Provide the (X, Y) coordinate of the cell's center where the given text is located.  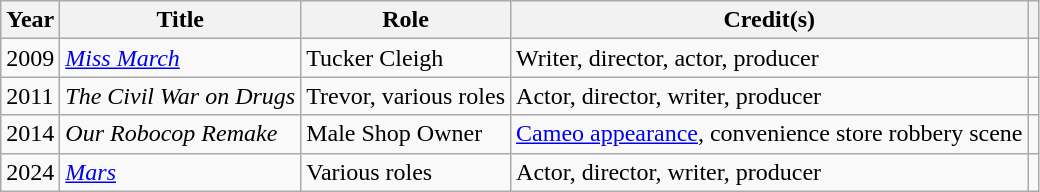
2009 (30, 58)
Trevor, various roles (406, 96)
Mars (180, 172)
Credit(s) (770, 20)
Title (180, 20)
Male Shop Owner (406, 134)
The Civil War on Drugs (180, 96)
2011 (30, 96)
Role (406, 20)
Miss March (180, 58)
Cameo appearance, convenience store robbery scene (770, 134)
Writer, director, actor, producer (770, 58)
Our Robocop Remake (180, 134)
Tucker Cleigh (406, 58)
2014 (30, 134)
Year (30, 20)
Various roles (406, 172)
2024 (30, 172)
